Identify which cell holds the provided text, then report its (x, y) central coordinate. 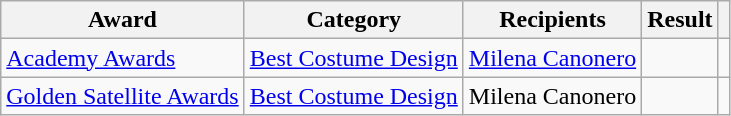
Result (680, 20)
Category (354, 20)
Academy Awards (122, 58)
Award (122, 20)
Golden Satellite Awards (122, 96)
Recipients (552, 20)
